For the text-containing cell, return its midpoint in [x, y] coordinate format. 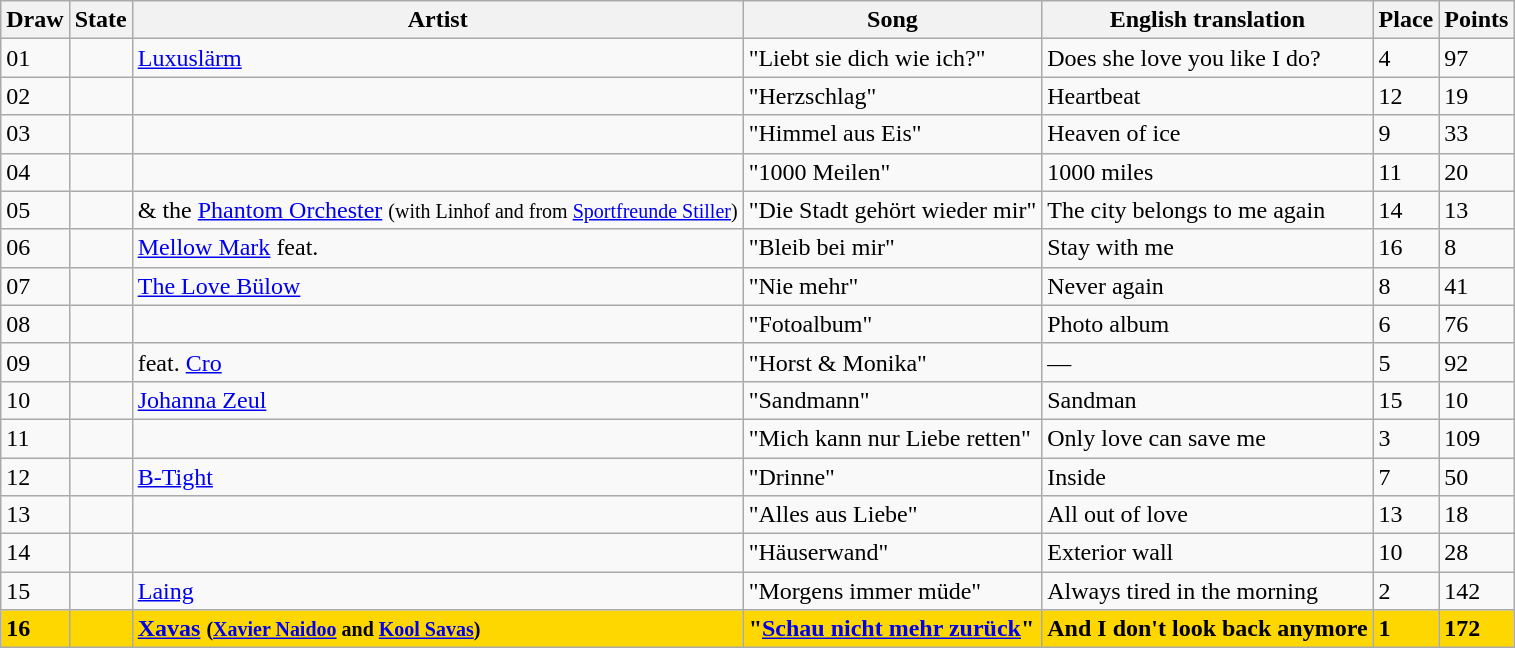
"Morgens immer müde" [892, 591]
Mellow Mark feat. [438, 248]
"Herzschlag" [892, 96]
4 [1406, 58]
Johanna Zeul [438, 400]
"Sandmann" [892, 400]
02 [35, 96]
Draw [35, 20]
Photo album [1208, 324]
Only love can save me [1208, 438]
"Drinne" [892, 477]
English translation [1208, 20]
"Horst & Monika" [892, 362]
"Alles aus Liebe" [892, 515]
Xavas (Xavier Naidoo and Kool Savas) [438, 629]
01 [35, 58]
Place [1406, 20]
& the Phantom Orchester (with Linhof and from Sportfreunde Stiller) [438, 210]
9 [1406, 134]
Laing [438, 591]
Inside [1208, 477]
The city belongs to me again [1208, 210]
Heaven of ice [1208, 134]
"Liebt sie dich wie ich?" [892, 58]
"1000 Meilen" [892, 172]
76 [1476, 324]
3 [1406, 438]
28 [1476, 553]
Artist [438, 20]
"Fotoalbum" [892, 324]
142 [1476, 591]
33 [1476, 134]
97 [1476, 58]
09 [35, 362]
19 [1476, 96]
2 [1406, 591]
7 [1406, 477]
Never again [1208, 286]
feat. Cro [438, 362]
6 [1406, 324]
08 [35, 324]
"Schau nicht mehr zurück" [892, 629]
18 [1476, 515]
Stay with me [1208, 248]
The Love Bülow [438, 286]
Sandman [1208, 400]
1 [1406, 629]
"Mich kann nur Liebe retten" [892, 438]
109 [1476, 438]
"Die Stadt gehört wieder mir" [892, 210]
And I don't look back anymore [1208, 629]
Points [1476, 20]
1000 miles [1208, 172]
Heartbeat [1208, 96]
"Häuserwand" [892, 553]
06 [35, 248]
50 [1476, 477]
92 [1476, 362]
41 [1476, 286]
Exterior wall [1208, 553]
Does she love you like I do? [1208, 58]
"Nie mehr" [892, 286]
03 [35, 134]
Song [892, 20]
5 [1406, 362]
172 [1476, 629]
07 [35, 286]
20 [1476, 172]
"Himmel aus Eis" [892, 134]
State [100, 20]
04 [35, 172]
Always tired in the morning [1208, 591]
B-Tight [438, 477]
"Bleib bei mir" [892, 248]
Luxuslärm [438, 58]
All out of love [1208, 515]
05 [35, 210]
— [1208, 362]
